Return the [x, y] coordinate for the center point of the cell that contains the specified text.  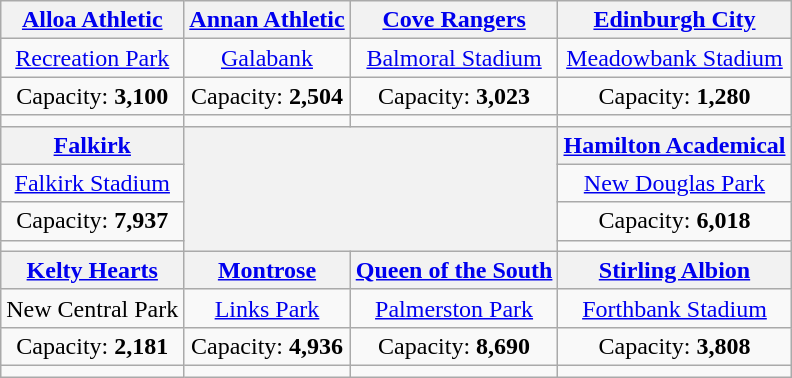
Capacity: 8,690 [454, 346]
Balmoral Stadium [454, 58]
Alloa Athletic [92, 20]
Capacity: 1,280 [674, 96]
Edinburgh City [674, 20]
Falkirk [92, 145]
New Douglas Park [674, 183]
Capacity: 3,023 [454, 96]
Capacity: 7,937 [92, 221]
Cove Rangers [454, 20]
Palmerston Park [454, 308]
Links Park [267, 308]
Recreation Park [92, 58]
Hamilton Academical [674, 145]
Annan Athletic [267, 20]
Capacity: 3,808 [674, 346]
New Central Park [92, 308]
Capacity: 4,936 [267, 346]
Capacity: 3,100 [92, 96]
Queen of the South [454, 270]
Stirling Albion [674, 270]
Capacity: 2,504 [267, 96]
Falkirk Stadium [92, 183]
Montrose [267, 270]
Kelty Hearts [92, 270]
Capacity: 6,018 [674, 221]
Capacity: 2,181 [92, 346]
Galabank [267, 58]
Forthbank Stadium [674, 308]
Meadowbank Stadium [674, 58]
